Search for the cell housing the specified text and yield its [x, y] center coordinate. 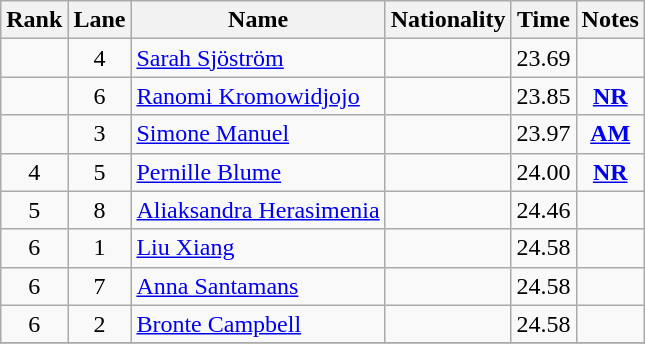
Pernille Blume [258, 172]
Sarah Sjöström [258, 58]
Notes [610, 20]
AM [610, 134]
23.97 [544, 134]
24.46 [544, 210]
Rank [34, 20]
Ranomi Kromowidjojo [258, 96]
Simone Manuel [258, 134]
3 [100, 134]
7 [100, 286]
2 [100, 324]
1 [100, 248]
Nationality [448, 20]
Time [544, 20]
Lane [100, 20]
Liu Xiang [258, 248]
Bronte Campbell [258, 324]
23.85 [544, 96]
23.69 [544, 58]
Aliaksandra Herasimenia [258, 210]
Name [258, 20]
24.00 [544, 172]
8 [100, 210]
Anna Santamans [258, 286]
